Locate the cell with the specified text and output its [x, y] center coordinate. 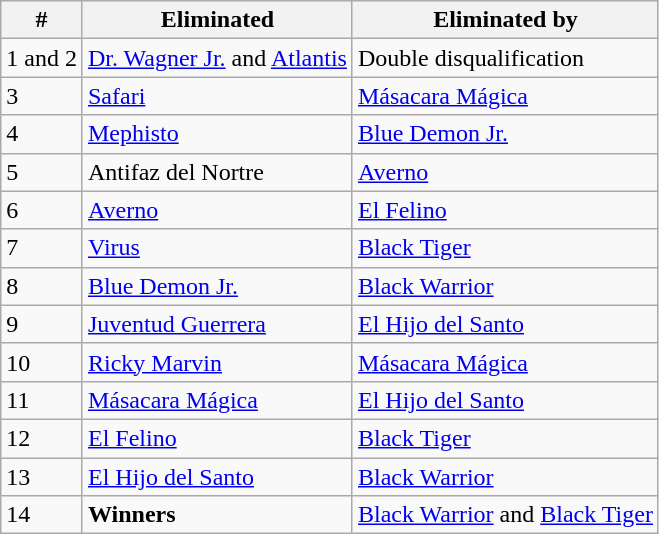
Mephisto [217, 134]
3 [42, 96]
4 [42, 134]
Virus [217, 248]
Eliminated [217, 20]
8 [42, 286]
12 [42, 438]
Ricky Marvin [217, 362]
# [42, 20]
14 [42, 515]
5 [42, 172]
Double disqualification [505, 58]
Safari [217, 96]
7 [42, 248]
Winners [217, 515]
Juventud Guerrera [217, 324]
Antifaz del Nortre [217, 172]
Black Warrior and Black Tiger [505, 515]
10 [42, 362]
Dr. Wagner Jr. and Atlantis [217, 58]
1 and 2 [42, 58]
11 [42, 400]
9 [42, 324]
6 [42, 210]
Eliminated by [505, 20]
13 [42, 477]
